Determine the [x, y] coordinate at the center of the cell enclosing the given text.  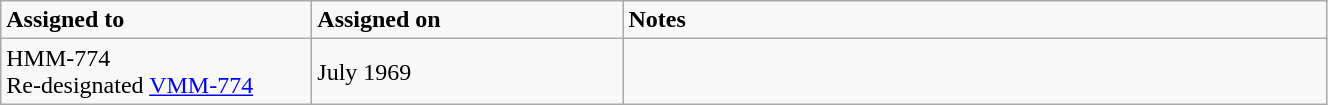
Assigned on [468, 20]
HMM-774Re-designated VMM-774 [156, 72]
Notes [975, 20]
July 1969 [468, 72]
Assigned to [156, 20]
